Locate the cell with the specified text and output its [x, y] center coordinate. 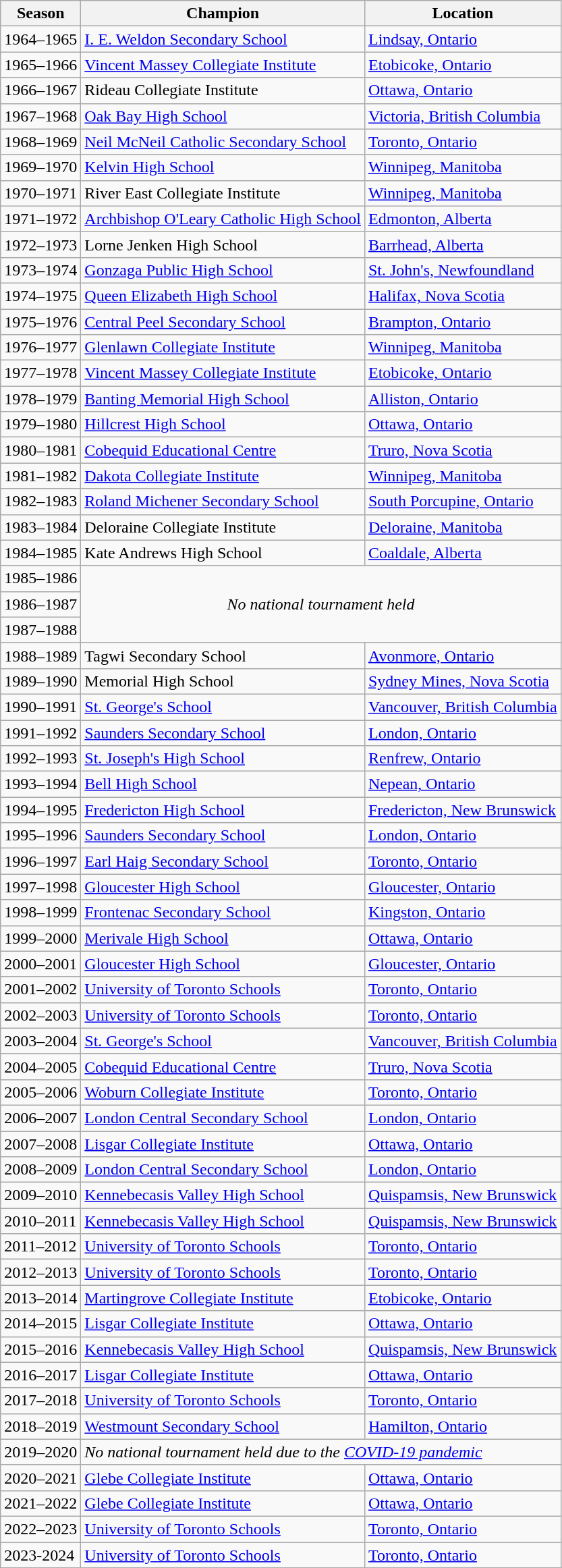
1992–1993 [40, 759]
Alliston, Ontario [463, 399]
1996–1997 [40, 861]
Dakota Collegiate Institute [223, 476]
2007–2008 [40, 1144]
Champion [223, 13]
1986–1987 [40, 604]
Banting Memorial High School [223, 399]
1980–1981 [40, 450]
1976–1977 [40, 348]
2015–2016 [40, 1349]
1988–1989 [40, 655]
No national tournament held [321, 604]
1984–1985 [40, 553]
2012–2013 [40, 1272]
2016–2017 [40, 1375]
1987–1988 [40, 630]
2013–2014 [40, 1298]
Merivale High School [223, 938]
1993–1994 [40, 784]
Rideau Collegiate Institute [223, 90]
1989–1990 [40, 681]
Edmonton, Alberta [463, 219]
2011–2012 [40, 1247]
2003–2004 [40, 1041]
1968–1969 [40, 142]
2021–2022 [40, 1503]
1974–1975 [40, 296]
1966–1967 [40, 90]
Gonzaga Public High School [223, 270]
1965–1966 [40, 65]
Hamilton, Ontario [463, 1426]
Fredericton, New Brunswick [463, 810]
2001–2002 [40, 990]
1975–1976 [40, 322]
1985–1986 [40, 578]
1981–1982 [40, 476]
Fredericton High School [223, 810]
1972–1973 [40, 244]
Bell High School [223, 784]
Central Peel Secondary School [223, 322]
I. E. Weldon Secondary School [223, 39]
Location [463, 13]
Avonmore, Ontario [463, 655]
Roland Michener Secondary School [223, 502]
2020–2021 [40, 1478]
Sydney Mines, Nova Scotia [463, 681]
Brampton, Ontario [463, 322]
2018–2019 [40, 1426]
St. Joseph's High School [223, 759]
2019–2020 [40, 1452]
No national tournament held due to the COVID-19 pandemic [321, 1452]
2005–2006 [40, 1092]
Coaldale, Alberta [463, 553]
1973–1974 [40, 270]
Lindsay, Ontario [463, 39]
Hillcrest High School [223, 425]
1999–2000 [40, 938]
Renfrew, Ontario [463, 759]
Memorial High School [223, 681]
Earl Haig Secondary School [223, 861]
River East Collegiate Institute [223, 193]
Halifax, Nova Scotia [463, 296]
Martingrove Collegiate Institute [223, 1298]
South Porcupine, Ontario [463, 502]
1983–1984 [40, 527]
Oak Bay High School [223, 116]
1979–1980 [40, 425]
Archbishop O'Leary Catholic High School [223, 219]
1995–1996 [40, 836]
St. John's, Newfoundland [463, 270]
Queen Elizabeth High School [223, 296]
Deloraine, Manitoba [463, 527]
1969–1970 [40, 167]
2002–2003 [40, 1015]
Neil McNeil Catholic Secondary School [223, 142]
2008–2009 [40, 1170]
Tagwi Secondary School [223, 655]
Kelvin High School [223, 167]
1990–1991 [40, 707]
1967–1968 [40, 116]
2000–2001 [40, 964]
Lorne Jenken High School [223, 244]
Frontenac Secondary School [223, 913]
1964–1965 [40, 39]
1970–1971 [40, 193]
1978–1979 [40, 399]
1994–1995 [40, 810]
Kingston, Ontario [463, 913]
1971–1972 [40, 219]
2022–2023 [40, 1529]
Deloraine Collegiate Institute [223, 527]
2010–2011 [40, 1221]
1991–1992 [40, 732]
Kate Andrews High School [223, 553]
1998–1999 [40, 913]
1997–1998 [40, 887]
1977–1978 [40, 373]
Season [40, 13]
Barrhead, Alberta [463, 244]
Victoria, British Columbia [463, 116]
2006–2007 [40, 1118]
2017–2018 [40, 1401]
Westmount Secondary School [223, 1426]
Glenlawn Collegiate Institute [223, 348]
2023-2024 [40, 1555]
Woburn Collegiate Institute [223, 1092]
2004–2005 [40, 1066]
Nepean, Ontario [463, 784]
2009–2010 [40, 1195]
1982–1983 [40, 502]
2014–2015 [40, 1324]
